Search for the cell housing the specified text and yield its (x, y) center coordinate. 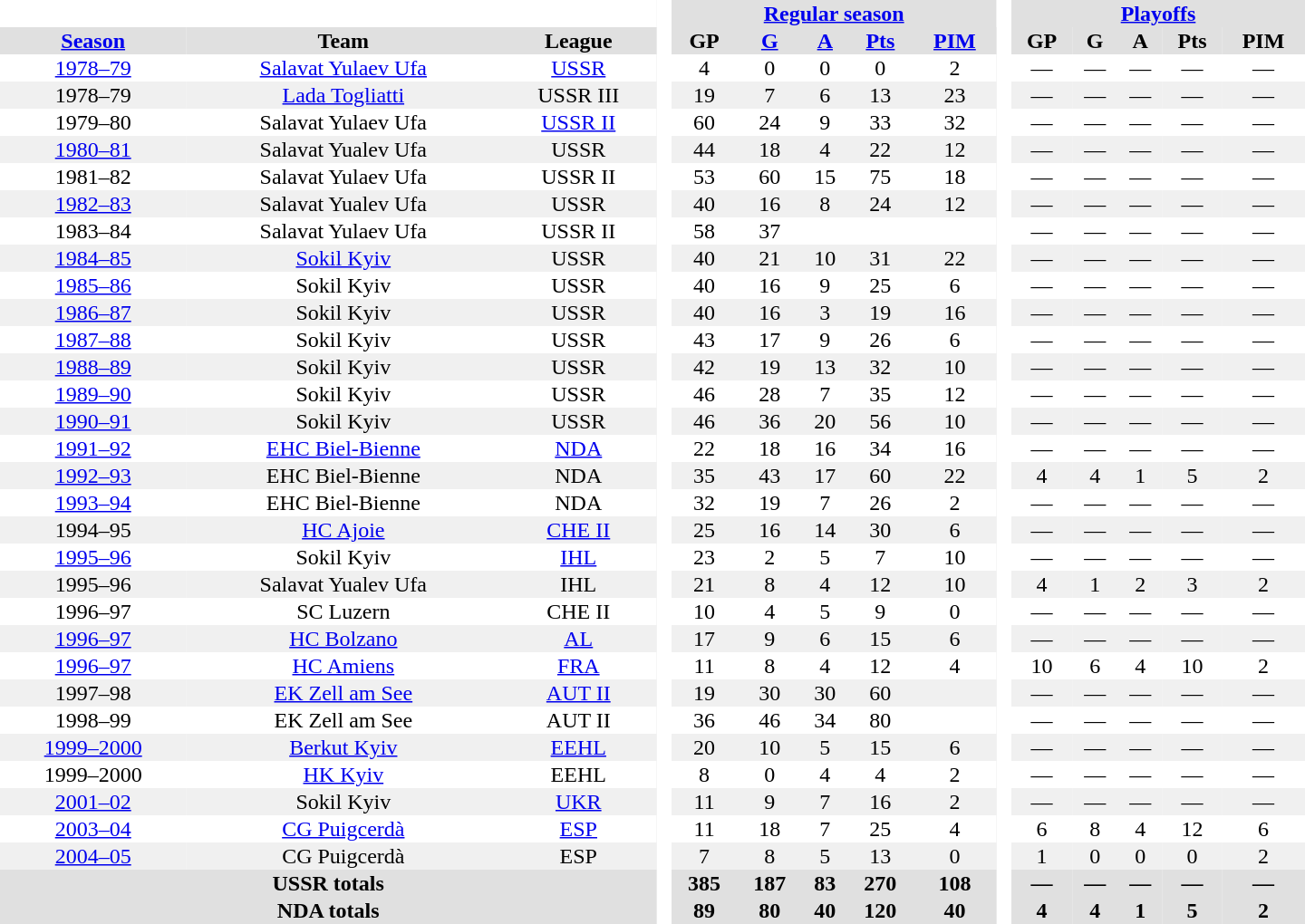
120 (880, 910)
385 (704, 883)
FRA (578, 666)
Lada Togliatti (343, 95)
33 (880, 122)
108 (954, 883)
1990–91 (92, 421)
14 (825, 530)
HK Kyiv (343, 775)
1980–81 (92, 149)
28 (769, 394)
1981–82 (92, 177)
1984–85 (92, 258)
Berkut Kyiv (343, 747)
1985–86 (92, 285)
2003–04 (92, 829)
44 (704, 149)
1991–92 (92, 448)
1988–89 (92, 367)
AL (578, 639)
1998–99 (92, 720)
NDA totals (328, 910)
HC Bolzano (343, 639)
1989–90 (92, 394)
League (578, 41)
2004–05 (92, 856)
42 (704, 367)
58 (704, 231)
75 (880, 177)
89 (704, 910)
1982–83 (92, 204)
83 (825, 883)
SC Luzern (343, 611)
31 (880, 258)
Playoffs (1158, 14)
1983–84 (92, 231)
1994–95 (92, 530)
2001–02 (92, 802)
USSR III (578, 95)
HC Ajoie (343, 530)
1997–98 (92, 693)
HC Amiens (343, 666)
56 (880, 421)
Season (92, 41)
Team (343, 41)
37 (769, 231)
1987–88 (92, 340)
53 (704, 177)
270 (880, 883)
187 (769, 883)
USSR totals (328, 883)
1993–94 (92, 503)
1986–87 (92, 313)
UKR (578, 802)
1979–80 (92, 122)
Regular season (834, 14)
1992–93 (92, 476)
